Extract the (X, Y) coordinate from the center of the cell holding the provided text.  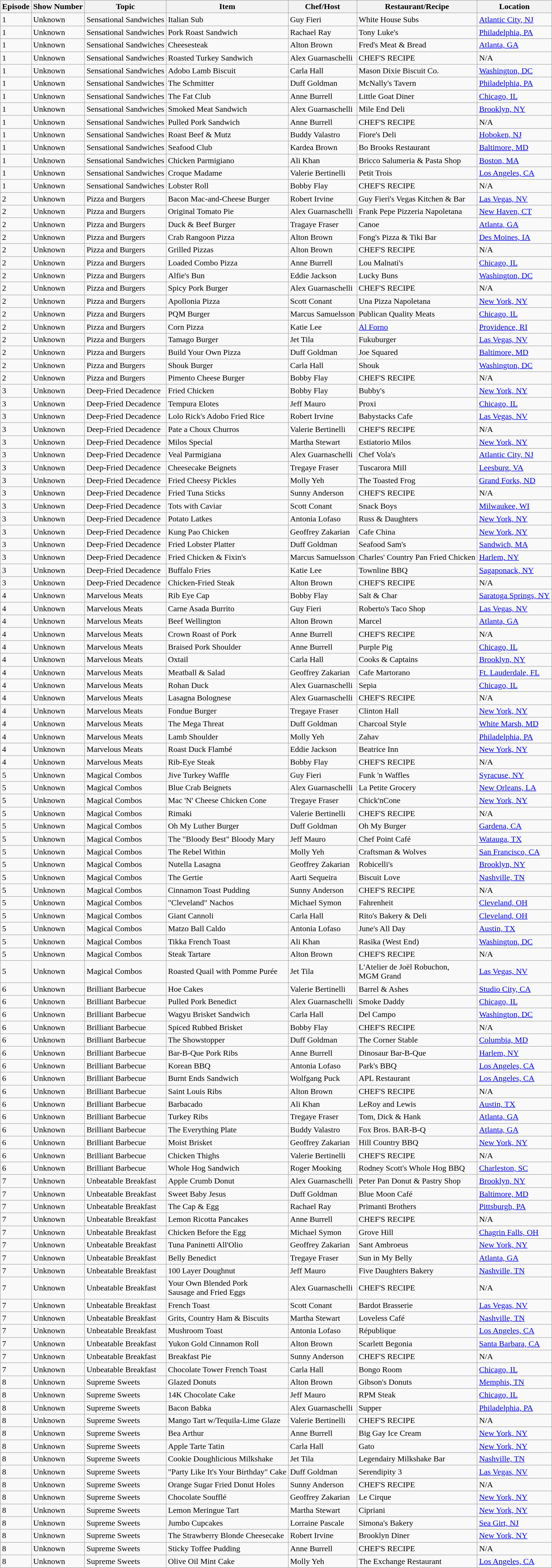
Tamago Burger (227, 339)
Chicken Parmigiano (227, 160)
Guy Fieri's Vegas Kitchen & Bar (417, 199)
Charleston, SC (515, 1168)
Lorraine Pascale (323, 1523)
Lou Malnati's (417, 263)
Matzo Ball Caldo (227, 928)
New Haven, CT (515, 212)
The Mega Threat (227, 724)
Kardea Brown (323, 147)
Dinosaur Bar-B-Que (417, 1053)
Rib Eye Cap (227, 596)
Blue Moon Café (417, 1194)
Belly Benedict (227, 1258)
Seafood Sam's (417, 544)
Carne Asada Burrito (227, 609)
Leesburg, VA (515, 468)
Peter Pan Donut & Pastry Shop (417, 1181)
Buffalo Fries (227, 570)
Chef Point Café (417, 839)
Legendairy Milkshake Bar (417, 1459)
Syracuse, NY (515, 775)
Barrel & Ashes (417, 989)
Chef/Host (323, 7)
Serendipity 3 (417, 1472)
Mango Tart w/Tequila-Lime Glaze (227, 1421)
Milos Special (227, 442)
White Marsh, MD (515, 724)
Grand Forks, ND (515, 480)
Chef Vola's (417, 455)
Cipriani (417, 1510)
Cheesesteak (227, 45)
Item (227, 7)
The Toasted Frog (417, 480)
Boston, MA (515, 160)
Duck & Beef Burger (227, 224)
Oh My Burger (417, 826)
Tots with Caviar (227, 506)
Studio City, CA (515, 989)
Pittsburgh, PA (515, 1207)
Restaurant/Recipe (417, 7)
Corn Pizza (227, 327)
Chicken Before the Egg (227, 1232)
Fried Lobster Platter (227, 544)
Des Moines, IA (515, 237)
Lucky Buns (417, 276)
Burnt Ends Sandwich (227, 1079)
Steak Tartare (227, 954)
Cafe Martorano (417, 672)
Fox Bros. BAR-B-Q (417, 1130)
French Toast (227, 1305)
Lasagna Bolognese (227, 698)
Ft. Lauderdale, FL (515, 672)
June's All Day (417, 928)
Joe Squared (417, 352)
Smoke Daddy (417, 1002)
Fong's Pizza & Tiki Bar (417, 237)
Orange Sugar Fried Donut Holes (227, 1485)
McNally's Tavern (417, 83)
Fukuburger (417, 339)
Loaded Combo Pizza (227, 263)
Tuna Paninetti All'Olio (227, 1245)
Mushroom Toast (227, 1331)
Seafood Club (227, 147)
Park's BBQ (417, 1066)
LeRoy and Lewis (417, 1104)
The "Bloody Best" Bloody Mary (227, 839)
Barbacado (227, 1104)
Chicken Thighs (227, 1155)
Grits, Country Ham & Biscuits (227, 1318)
Fried Tuna Sticks (227, 493)
Italian Sub (227, 20)
Petit Trois (417, 173)
République (417, 1331)
San Francisco, CA (515, 852)
Estiatorio Milos (417, 442)
Braised Pork Shoulder (227, 647)
Grilled Pizzas (227, 250)
Bardot Brasserie (417, 1305)
Providence, RI (515, 327)
The Everything Plate (227, 1130)
Shouk Burger (227, 365)
Roasted Turkey Sandwich (227, 58)
Five Daughters Bakery (417, 1271)
Lamb Shoulder (227, 736)
The Cap & Egg (227, 1207)
Wagyu Brisket Sandwich (227, 1015)
Bricco Salumeria & Pasta Shop (417, 160)
Tuscarora Mill (417, 468)
Fred's Meat & Bread (417, 45)
The Exchange Restaurant (417, 1561)
Olive Oil Mint Cake (227, 1561)
Topic (125, 7)
Watauga, TX (515, 839)
Chocolate Soufflé (227, 1497)
Biscuit Love (417, 877)
Rib-Eye Steak (227, 762)
Lolo Rick's Adobo Fried Rice (227, 416)
Proxi (417, 404)
Roasted Quail with Pomme Purée (227, 972)
Charcoal Style (417, 724)
L'Atelier de Joël Robuchon, MGM Grand (417, 972)
Bacon Babka (227, 1408)
Bacon Mac-and-Cheese Burger (227, 199)
Wolfgang Puck (323, 1079)
Spicy Pork Burger (227, 288)
Rasika (West End) (417, 941)
Oxtail (227, 660)
Spiced Rubbed Brisket (227, 1027)
Mason Dixie Biscuit Co. (417, 71)
Funk 'n Waffles (417, 775)
Lemon Ricotta Pancakes (227, 1219)
PQM Burger (227, 314)
The Corner Stable (417, 1040)
Russ & Daughters (417, 519)
Bo Brooks Restaurant (417, 147)
The Gertie (227, 877)
Fried Cheesy Pickles (227, 480)
Hoboken, NJ (515, 135)
Bubby's (417, 391)
Pate a Choux Churros (227, 429)
Chocolate Tower French Toast (227, 1369)
The Rebel Within (227, 852)
Chagrin Falls, OH (515, 1232)
Potato Latkes (227, 519)
Roger Mooking (323, 1168)
Chicken-Fried Steak (227, 583)
Mile End Deli (417, 109)
Memphis, TN (515, 1382)
Simona's Bakery (417, 1523)
Korean BBQ (227, 1066)
Kung Pao Chicken (227, 532)
Yukon Gold Cinnamon Roll (227, 1344)
Apple Crumb Donut (227, 1181)
Le Cirque (417, 1497)
Tom, Dick & Hank (417, 1117)
Your Own Blended PorkSausage and Fried Eggs (227, 1288)
Snack Boys (417, 506)
Sun in My Belly (417, 1258)
Beef Wellington (227, 621)
Original Tomato Pie (227, 212)
Loveless Café (417, 1318)
Tempura Elotes (227, 404)
Sagaponack, NY (515, 570)
Charles' Country Pan Fried Chicken (417, 557)
Babystacks Cafe (417, 416)
Sticky Toffee Pudding (227, 1548)
Sweet Baby Jesus (227, 1194)
Beatrice Inn (417, 749)
Roast Duck Flambé (227, 749)
Pulled Pork Benedict (227, 1002)
Columbia, MD (515, 1040)
La Petite Grocery (417, 788)
Cafe China (417, 532)
Clinton Hall (417, 711)
Frank Pepe Pizzeria Napoletana (417, 212)
Crab Rangoon Pizza (227, 237)
Croque Madame (227, 173)
Show Number (58, 7)
Chick'nCone (417, 801)
Hoe Cakes (227, 989)
Santa Barbara, CA (515, 1344)
Bar-B-Que Pork Ribs (227, 1053)
Supper (417, 1408)
Fiore's Deli (417, 135)
Whole Hog Sandwich (227, 1168)
Jumbo Cupcakes (227, 1523)
The Strawberry Blonde Cheesecake (227, 1536)
New Orleans, LA (515, 788)
Fried Chicken & Fixin's (227, 557)
"Party Like It's Your Birthday" Cake (227, 1472)
Saratoga Springs, NY (515, 596)
Grove Hill (417, 1232)
Canoe (417, 224)
Hill Country BBQ (417, 1142)
Una Pizza Napoletana (417, 301)
Sepia (417, 685)
Purple Pig (417, 647)
Robicelli's (417, 865)
Roberto's Taco Shop (417, 609)
Al Forno (417, 327)
Veal Parmigiana (227, 455)
Tikka French Toast (227, 941)
Crown Roast of Pork (227, 634)
Location (515, 7)
Tony Luke's (417, 32)
Smoked Meat Sandwich (227, 109)
Apple Tarte Tatin (227, 1446)
Jive Turkey Waffle (227, 775)
The Fat Club (227, 96)
Cheesecake Beignets (227, 468)
Rodney Scott's Whole Hog BBQ (417, 1168)
Milwaukee, WI (515, 506)
Gibson's Donuts (417, 1382)
Build Your Own Pizza (227, 352)
Little Goat Diner (417, 96)
Scarlett Begonia (417, 1344)
RPM Steak (417, 1395)
White House Subs (417, 20)
100 Layer Doughnut (227, 1271)
Sea Girt, NJ (515, 1523)
Publican Quality Meats (417, 314)
Turkey Ribs (227, 1117)
Lemon Meringue Tart (227, 1510)
Saint Louis Ribs (227, 1091)
Primanti Brothers (417, 1207)
The Schmitter (227, 83)
Episode (16, 7)
Fondue Burger (227, 711)
Cooks & Captains (417, 660)
Fahrenheit (417, 903)
Del Campo (417, 1015)
Brooklyn Diner (417, 1536)
Meatball & Salad (227, 672)
Gato (417, 1446)
Marcel (417, 621)
Pork Roast Sandwich (227, 32)
Blue Crab Beignets (227, 788)
Gardena, CA (515, 826)
Apollonia Pizza (227, 301)
Rimaki (227, 813)
Rito's Bakery & Deli (417, 916)
Cinnamon Toast Pudding (227, 890)
Bongo Room (417, 1369)
Rohan Duck (227, 685)
14K Chocolate Cake (227, 1395)
APL Restaurant (417, 1079)
Sant Ambroeus (417, 1245)
Lobster Roll (227, 186)
Shouk (417, 365)
Nutella Lasagna (227, 865)
Sandwich, MA (515, 544)
Mac 'N' Cheese Chicken Cone (227, 801)
"Cleveland" Nachos (227, 903)
Fried Chicken (227, 391)
Big Gay Ice Cream (417, 1433)
Adobo Lamb Biscuit (227, 71)
Tragaye Fraser (323, 224)
Zahav (417, 736)
Moist Brisket (227, 1142)
Pulled Pork Sandwich (227, 122)
Roast Beef & Mutz (227, 135)
Aarti Sequeira (323, 877)
Cookie Doughlicious Milkshake (227, 1459)
Glazed Donuts (227, 1382)
The Showstopper (227, 1040)
Alfie's Bun (227, 276)
Craftsman & Wolves (417, 852)
Oh My Luther Burger (227, 826)
Breakfast Pie (227, 1356)
Pimento Cheese Burger (227, 378)
Bea Arthur (227, 1433)
Giant Cannoli (227, 916)
Townline BBQ (417, 570)
Salt & Char (417, 596)
